For the text-containing cell, return its midpoint in [X, Y] coordinate format. 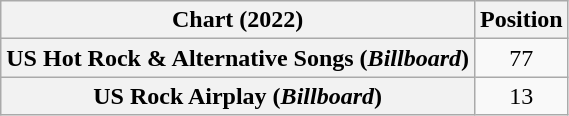
US Rock Airplay (Billboard) [238, 96]
Chart (2022) [238, 20]
77 [521, 58]
Position [521, 20]
US Hot Rock & Alternative Songs (Billboard) [238, 58]
13 [521, 96]
